Determine the [X, Y] coordinate at the center of the cell enclosing the given text.  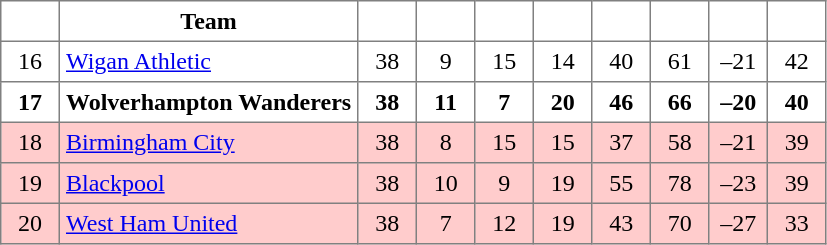
Team [208, 21]
10 [445, 183]
78 [679, 183]
Wigan Athletic [208, 61]
17 [30, 102]
8 [445, 142]
14 [562, 61]
11 [445, 102]
–20 [738, 102]
16 [30, 61]
Wolverhampton Wanderers [208, 102]
70 [679, 223]
–27 [738, 223]
58 [679, 142]
33 [796, 223]
55 [621, 183]
–23 [738, 183]
18 [30, 142]
12 [504, 223]
42 [796, 61]
66 [679, 102]
46 [621, 102]
61 [679, 61]
West Ham United [208, 223]
43 [621, 223]
Birmingham City [208, 142]
Blackpool [208, 183]
37 [621, 142]
